Scan for the cell matching the given text and deliver its (x, y) coordinate at center. 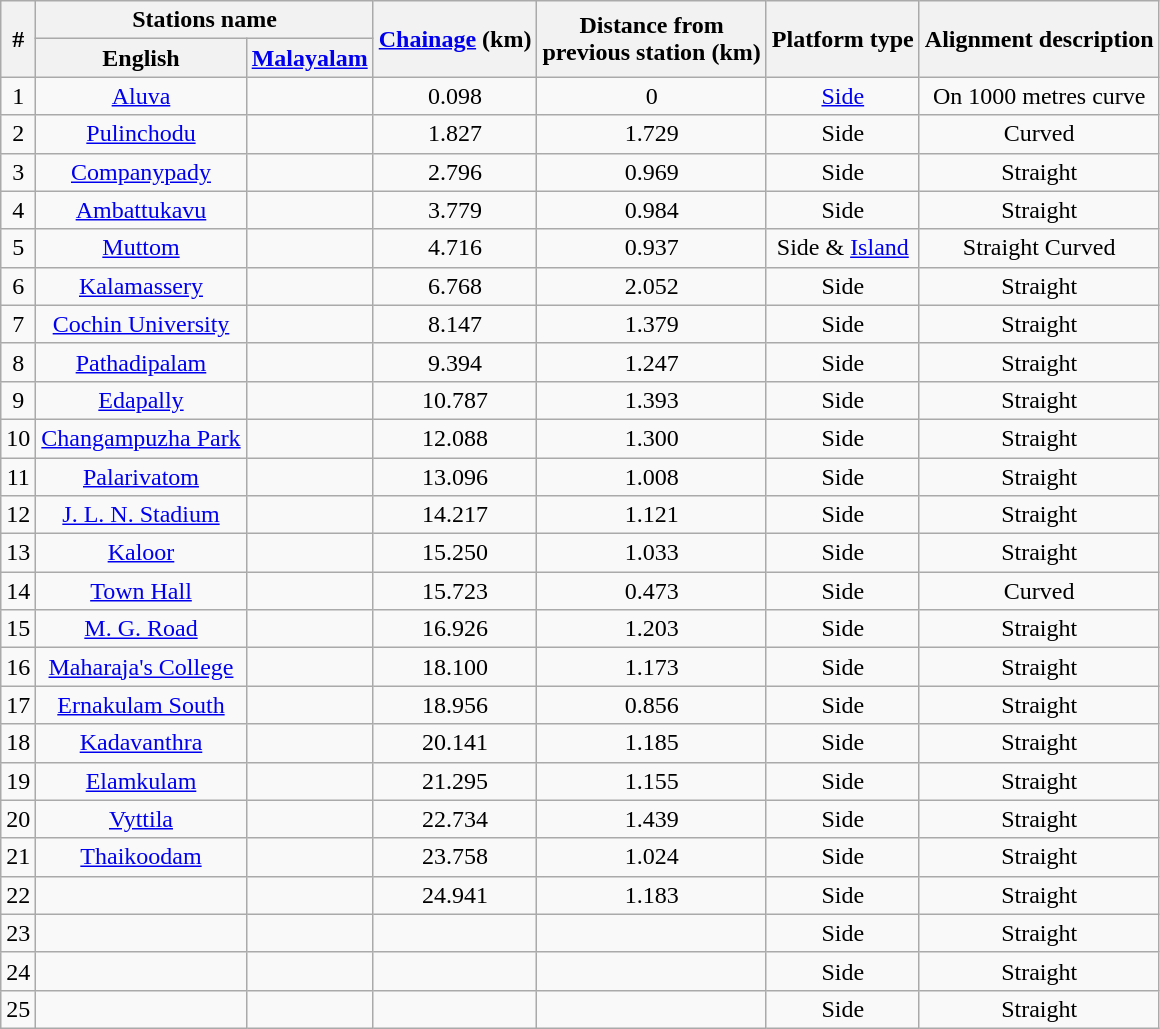
20.141 (455, 743)
Vyttila (141, 819)
Thaikoodam (141, 857)
4 (18, 210)
15.723 (455, 591)
Kadavanthra (141, 743)
12 (18, 515)
Kaloor (141, 553)
0.937 (652, 248)
1.247 (652, 362)
6 (18, 286)
18.956 (455, 705)
2.052 (652, 286)
Malayalam (310, 58)
1.379 (652, 324)
Changampuzha Park (141, 438)
Companypady (141, 172)
Stations name (204, 20)
Alignment description (1039, 39)
9.394 (455, 362)
Town Hall (141, 591)
6.768 (455, 286)
Chainage (km) (455, 39)
Elamkulam (141, 781)
23 (18, 933)
24.941 (455, 895)
1.033 (652, 553)
1.183 (652, 895)
22.734 (455, 819)
25 (18, 1009)
Pulinchodu (141, 134)
1.827 (455, 134)
# (18, 39)
0.856 (652, 705)
19 (18, 781)
22 (18, 895)
Straight Curved (1039, 248)
10.787 (455, 400)
1.121 (652, 515)
0.969 (652, 172)
21.295 (455, 781)
Muttom (141, 248)
4.716 (455, 248)
Maharaja's College (141, 667)
1.300 (652, 438)
Kalamassery (141, 286)
Palarivatom (141, 477)
3 (18, 172)
1.008 (652, 477)
24 (18, 971)
1.729 (652, 134)
14.217 (455, 515)
Ernakulam South (141, 705)
English (141, 58)
8.147 (455, 324)
15 (18, 629)
14 (18, 591)
13 (18, 553)
3.779 (455, 210)
Edapally (141, 400)
Side & Island (842, 248)
12.088 (455, 438)
0.984 (652, 210)
Aluva (141, 96)
23.758 (455, 857)
1.393 (652, 400)
0 (652, 96)
Platform type (842, 39)
Cochin University (141, 324)
0.473 (652, 591)
16 (18, 667)
5 (18, 248)
1 (18, 96)
2.796 (455, 172)
17 (18, 705)
1.173 (652, 667)
1.155 (652, 781)
16.926 (455, 629)
2 (18, 134)
13.096 (455, 477)
Pathadipalam (141, 362)
Distance fromprevious station (km) (652, 39)
0.098 (455, 96)
8 (18, 362)
1.185 (652, 743)
18 (18, 743)
J. L. N. Stadium (141, 515)
7 (18, 324)
18.100 (455, 667)
11 (18, 477)
20 (18, 819)
9 (18, 400)
1.439 (652, 819)
1.024 (652, 857)
10 (18, 438)
1.203 (652, 629)
On 1000 metres curve (1039, 96)
15.250 (455, 553)
Ambattukavu (141, 210)
21 (18, 857)
M. G. Road (141, 629)
